For the text-containing cell, return its midpoint in (X, Y) coordinate format. 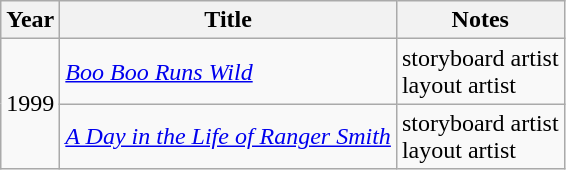
Title (228, 20)
Year (30, 20)
Boo Boo Runs Wild (228, 72)
A Day in the Life of Ranger Smith (228, 136)
1999 (30, 104)
Notes (480, 20)
